Identify which cell holds the provided text, then report its (X, Y) central coordinate. 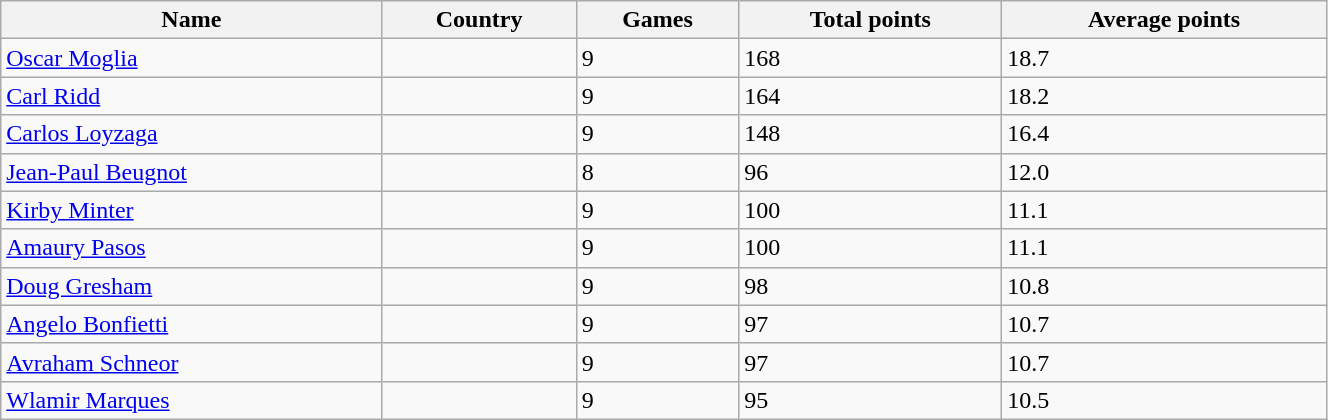
Average points (1164, 20)
18.7 (1164, 58)
Amaury Pasos (192, 248)
16.4 (1164, 134)
Kirby Minter (192, 210)
Doug Gresham (192, 286)
Country (479, 20)
10.8 (1164, 286)
Carl Ridd (192, 96)
Carlos Loyzaga (192, 134)
Angelo Bonfietti (192, 324)
98 (870, 286)
10.5 (1164, 400)
Name (192, 20)
Oscar Moglia (192, 58)
96 (870, 172)
18.2 (1164, 96)
168 (870, 58)
Jean-Paul Beugnot (192, 172)
Wlamir Marques (192, 400)
Total points (870, 20)
12.0 (1164, 172)
8 (658, 172)
Games (658, 20)
Avraham Schneor (192, 362)
164 (870, 96)
148 (870, 134)
95 (870, 400)
